For the text-containing cell, return its midpoint in (X, Y) coordinate format. 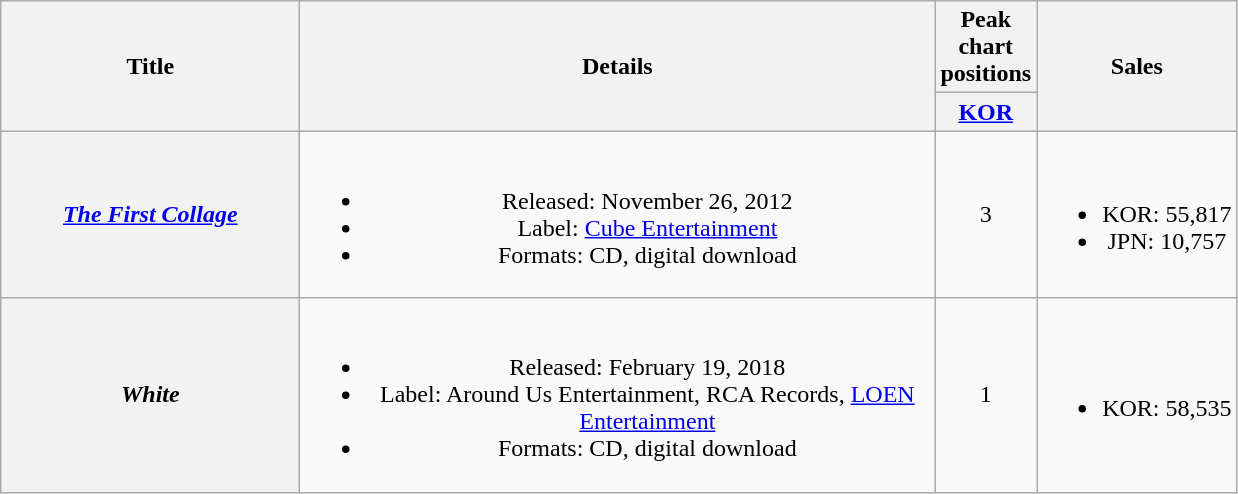
Released: February 19, 2018Label: Around Us Entertainment, RCA Records, LOEN EntertainmentFormats: CD, digital download (618, 395)
Sales (1137, 66)
The First Collage (150, 214)
Released: November 26, 2012Label: Cube EntertainmentFormats: CD, digital download (618, 214)
1 (986, 395)
Details (618, 66)
Peak chart positions (986, 47)
KOR: 58,535 (1137, 395)
KOR (986, 112)
3 (986, 214)
KOR: 55,817JPN: 10,757 (1137, 214)
Title (150, 66)
White (150, 395)
